Determine the [X, Y] coordinate at the center of the cell enclosing the given text.  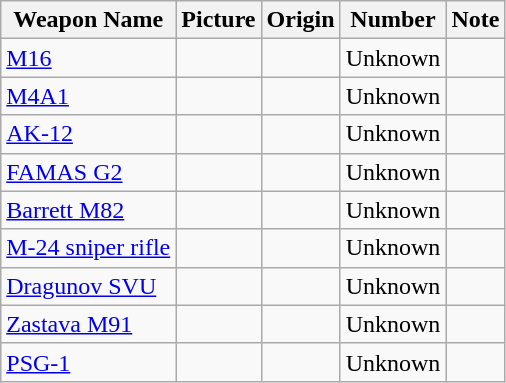
Zastava M91 [88, 324]
Picture [218, 20]
FAMAS G2 [88, 172]
M4A1 [88, 96]
Note [476, 20]
AK-12 [88, 134]
M16 [88, 58]
Weapon Name [88, 20]
M-24 sniper rifle [88, 248]
Number [393, 20]
Origin [300, 20]
PSG-1 [88, 362]
Barrett M82 [88, 210]
Dragunov SVU [88, 286]
